Scan for the cell matching the given text and deliver its (x, y) coordinate at center. 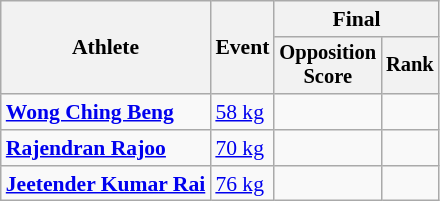
70 kg (242, 148)
Rajendran Rajoo (106, 148)
Athlete (106, 48)
Final (356, 19)
OppositionScore (328, 66)
Event (242, 48)
Wong Ching Beng (106, 112)
58 kg (242, 112)
Rank (410, 66)
